Detect which cell encompasses the target text, then output its (X, Y) center coordinate. 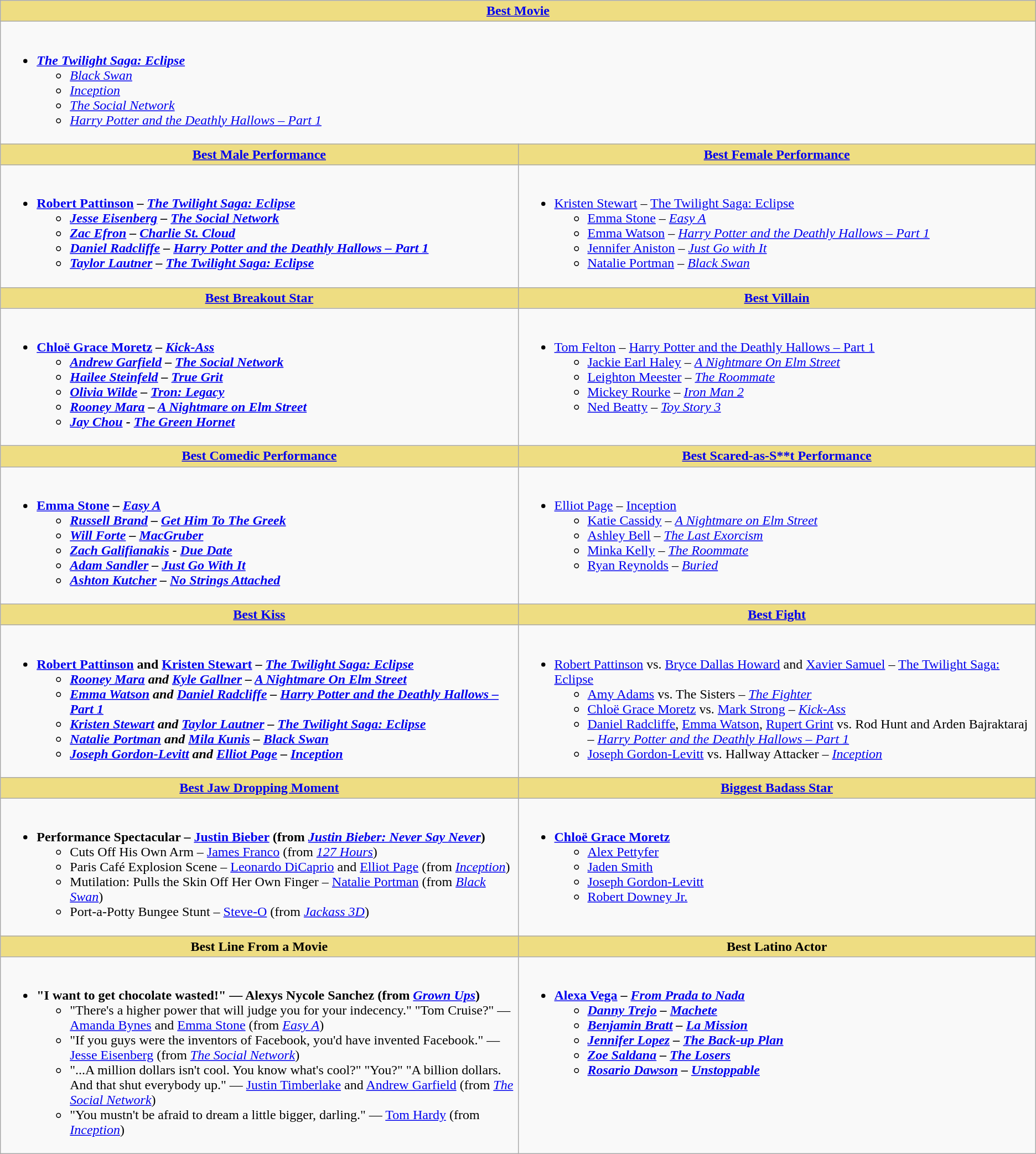
The Twilight Saga: EclipseBlack SwanInception The Social Network Harry Potter and the Deathly Hallows – Part 1 (518, 83)
Best Villain (777, 298)
Best Line From a Movie (259, 946)
Best Breakout Star (259, 298)
Best Movie (518, 11)
Best Latino Actor (777, 946)
Best Jaw Dropping Moment (259, 788)
Best Male Performance (259, 154)
Best Female Performance (777, 154)
Best Fight (777, 614)
Best Comedic Performance (259, 456)
Elliot Page – InceptionKatie Cassidy – A Nightmare on Elm StreetAshley Bell – The Last ExorcismMinka Kelly – The RoommateRyan Reynolds – Buried (777, 535)
Biggest Badass Star (777, 788)
Best Kiss (259, 614)
Chloë Grace MoretzAlex PettyferJaden SmithJoseph Gordon-LevittRobert Downey Jr. (777, 867)
Best Scared-as-S**t Performance (777, 456)
